Search for the cell housing the specified text and yield its (X, Y) center coordinate. 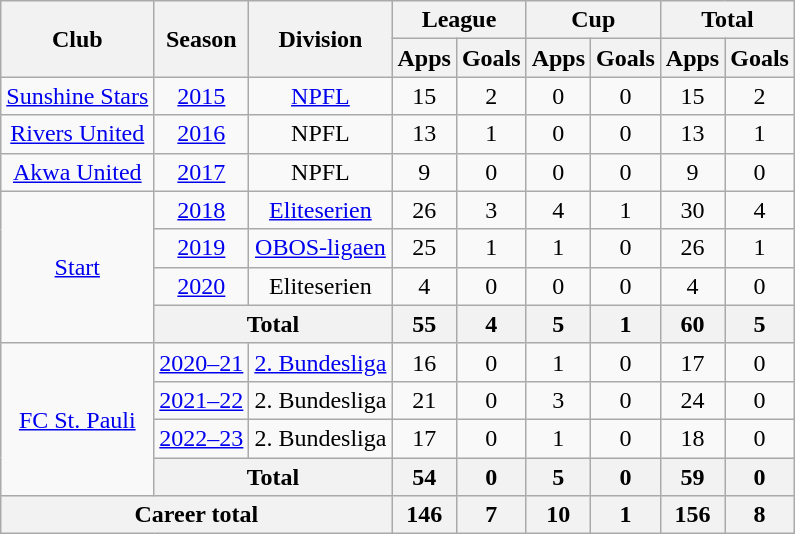
Career total (196, 515)
21 (424, 400)
55 (424, 324)
League (459, 20)
2016 (202, 134)
Start (78, 267)
Rivers United (78, 134)
2019 (202, 248)
7 (491, 515)
Sunshine Stars (78, 96)
60 (692, 324)
2017 (202, 172)
16 (424, 362)
OBOS-ligaen (320, 248)
10 (558, 515)
146 (424, 515)
2020–21 (202, 362)
Akwa United (78, 172)
2015 (202, 96)
Club (78, 39)
24 (692, 400)
FC St. Pauli (78, 419)
Division (320, 39)
30 (692, 210)
59 (692, 477)
54 (424, 477)
25 (424, 248)
2021–22 (202, 400)
2018 (202, 210)
18 (692, 438)
156 (692, 515)
Cup (593, 20)
Season (202, 39)
2020 (202, 286)
8 (760, 515)
2022–23 (202, 438)
